Find where the given text appears and provide that cell's center as [X, Y] coordinate. 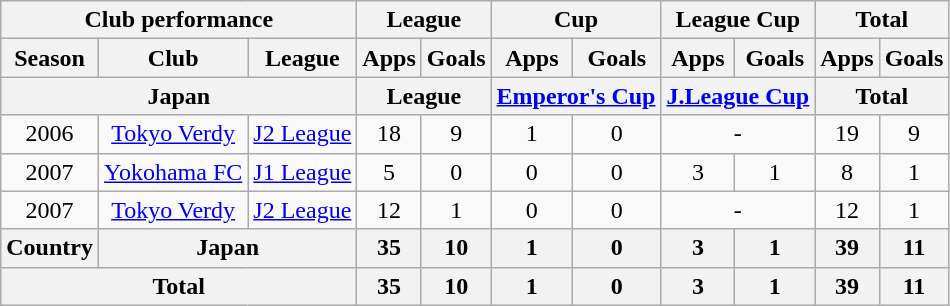
J.League Cup [738, 96]
League Cup [738, 20]
J1 League [302, 172]
Yokohama FC [172, 172]
Emperor's Cup [576, 96]
8 [847, 172]
19 [847, 134]
18 [389, 134]
Season [50, 58]
2006 [50, 134]
Cup [576, 20]
5 [389, 172]
Country [50, 248]
Club performance [179, 20]
Club [172, 58]
